Extract the [x, y] coordinate from the center of the cell holding the provided text.  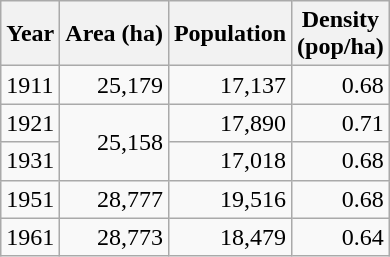
0.64 [341, 237]
1951 [30, 199]
1911 [30, 85]
Year [30, 34]
0.71 [341, 123]
25,179 [114, 85]
25,158 [114, 142]
28,773 [114, 237]
28,777 [114, 199]
18,479 [230, 237]
Area (ha) [114, 34]
17,137 [230, 85]
19,516 [230, 199]
1961 [30, 237]
Density(pop/ha) [341, 34]
17,890 [230, 123]
17,018 [230, 161]
Population [230, 34]
1931 [30, 161]
1921 [30, 123]
